Pinpoint the cell where the given text exists, returning its [X, Y] midpoint coordinate. 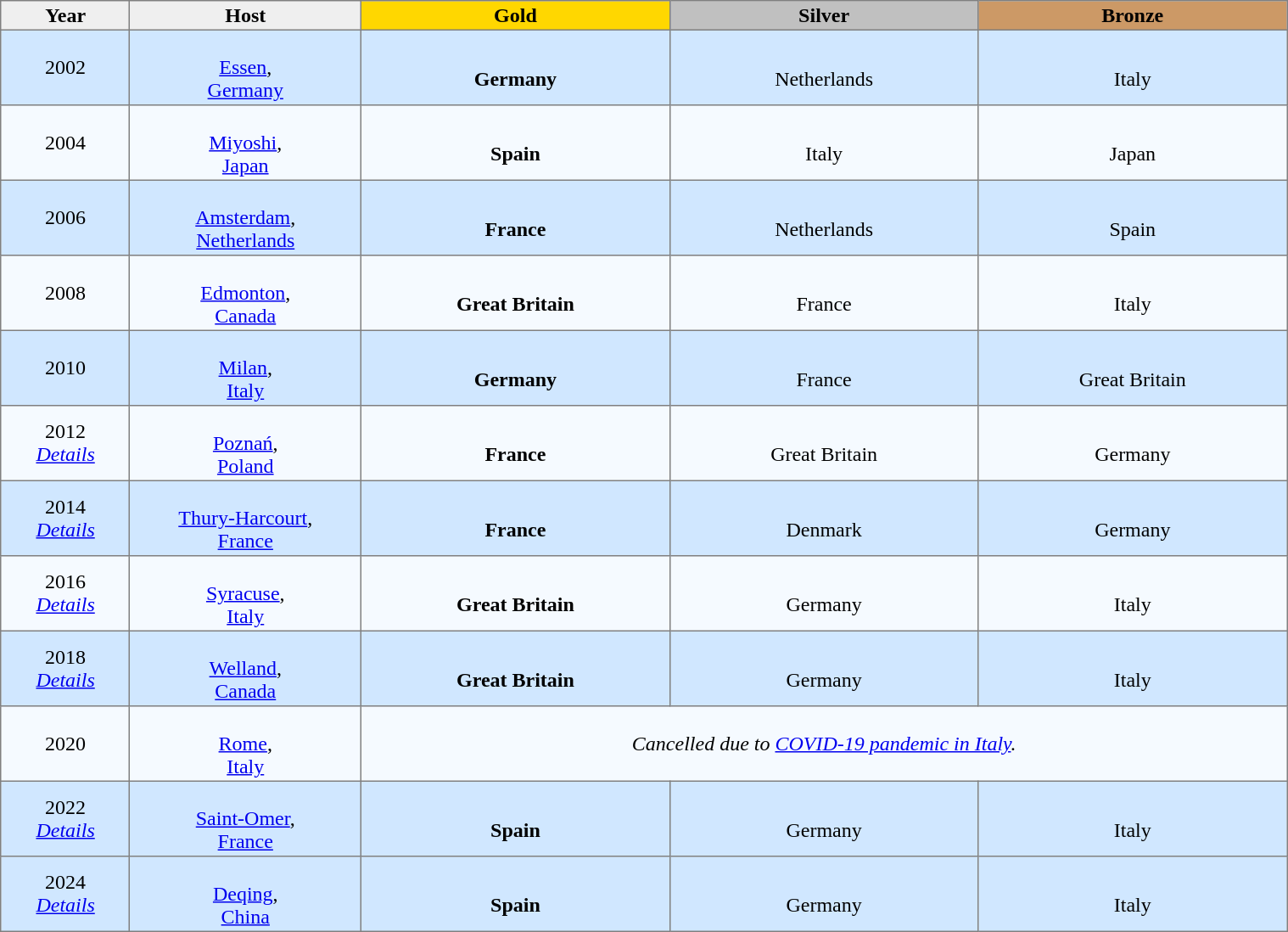
Miyoshi,Japan [246, 143]
2024 Details [65, 894]
2010 [65, 368]
Bronze [1133, 15]
Amsterdam,Netherlands [246, 217]
Rome,Italy [246, 744]
Essen,Germany [246, 67]
Gold [516, 15]
Welland,Canada [246, 668]
2022 Details [65, 818]
Silver [824, 15]
2012 Details [65, 443]
2004 [65, 143]
Poznań,Poland [246, 443]
Year [65, 15]
2002 [65, 67]
Syracuse,Italy [246, 593]
Milan,Italy [246, 368]
2016 Details [65, 593]
2006 [65, 217]
Denmark [824, 518]
Japan [1133, 143]
2014 Details [65, 518]
Deqing,China [246, 894]
Edmonton,Canada [246, 293]
2020 [65, 744]
2018 Details [65, 668]
Host [246, 15]
2008 [65, 293]
Saint-Omer,France [246, 818]
Cancelled due to COVID-19 pandemic in Italy. [825, 744]
Thury-Harcourt,France [246, 518]
